From the cell containing the given text, extract its center point as [x, y] coordinate. 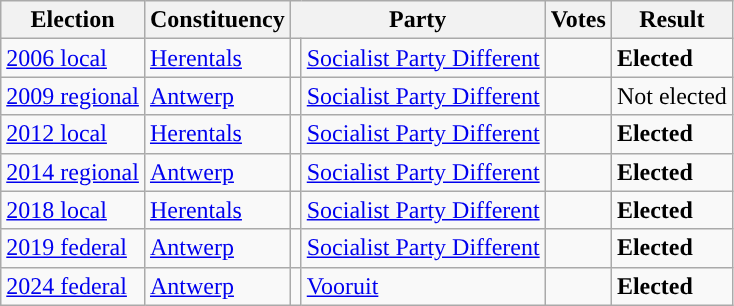
Votes [578, 20]
2012 local [73, 134]
Not elected [672, 96]
2019 federal [73, 248]
2006 local [73, 58]
Election [73, 20]
Result [672, 20]
Constituency [217, 20]
Vooruit [423, 286]
2018 local [73, 210]
2024 federal [73, 286]
2009 regional [73, 96]
Party [418, 20]
2014 regional [73, 172]
